Return the (x, y) coordinate for the center point of the cell that contains the specified text.  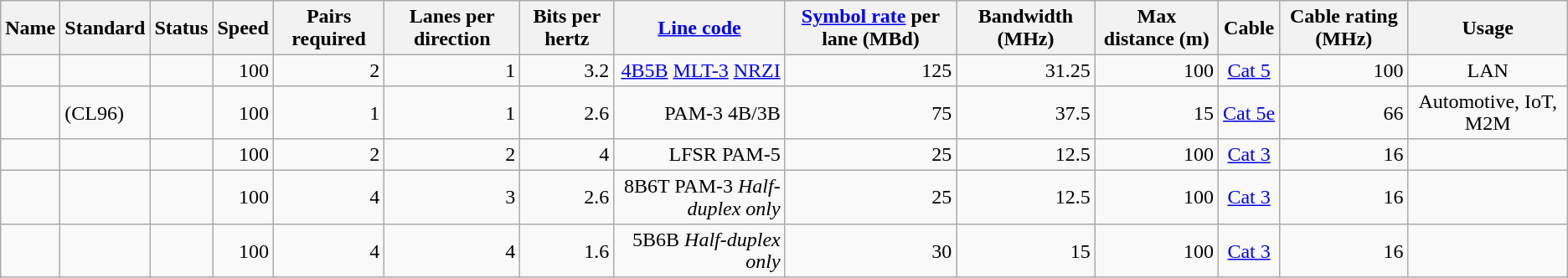
Status (181, 28)
8B6T PAM-3 Half-duplex only (699, 197)
75 (871, 112)
66 (1344, 112)
Pairs required (328, 28)
4B5B MLT-3 NRZI (699, 70)
Standard (106, 28)
Cat 5 (1250, 70)
37.5 (1025, 112)
Speed (243, 28)
PAM-3 4B/3B (699, 112)
Max distance (m) (1156, 28)
31.25 (1025, 70)
1.6 (567, 250)
Cable rating (MHz) (1344, 28)
3 (452, 197)
30 (871, 250)
5B6B Half-duplex only (699, 250)
Name (30, 28)
125 (871, 70)
Bandwidth (MHz) (1025, 28)
3.2 (567, 70)
Symbol rate per lane (MBd) (871, 28)
LAN (1488, 70)
(CL96) (106, 112)
Lanes per direction (452, 28)
LFSR PAM-5 (699, 154)
Usage (1488, 28)
Bits per hertz (567, 28)
Cable (1250, 28)
Line code (699, 28)
Cat 5e (1250, 112)
Automotive, IoT, M2M (1488, 112)
